Find where the given text appears and provide that cell's center as (x, y) coordinate. 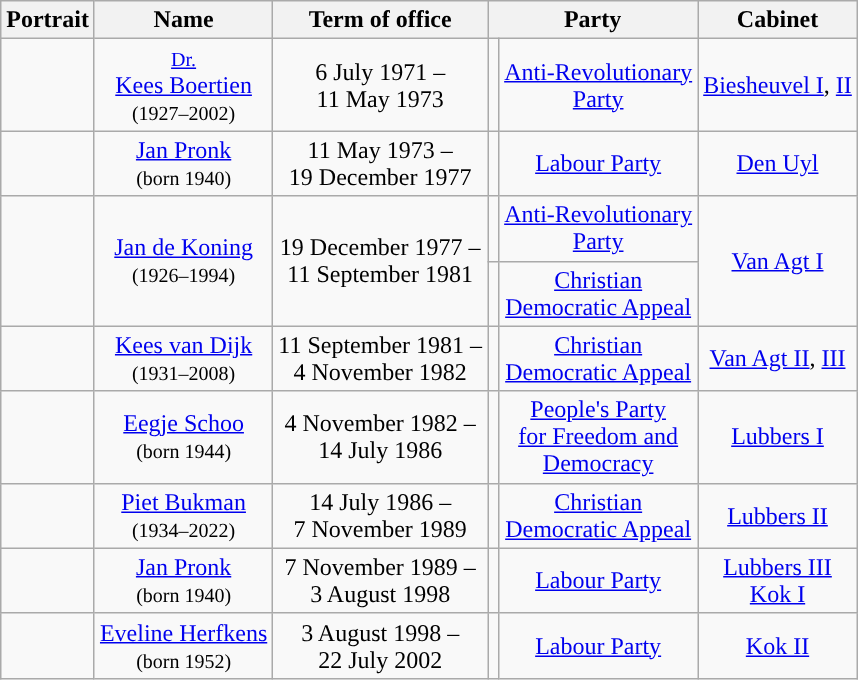
6 July 1971 – 11 May 1973 (380, 85)
Van Agt II, III (778, 358)
11 May 1973 – 19 December 1977 (380, 164)
Kees van Dijk (1931–2008) (183, 358)
Eegje Schoo (born 1944) (183, 437)
4 November 1982 – 14 July 1986 (380, 437)
Kok II (778, 646)
Piet Bukman (1934–2022) (183, 516)
Cabinet (778, 20)
Term of office (380, 20)
3 August 1998 – 22 July 2002 (380, 646)
7 November 1989 – 3 August 1998 (380, 580)
Name (183, 20)
11 September 1981 – 4 November 1982 (380, 358)
Lubbers II (778, 516)
People's Party for Freedom and Democracy (598, 437)
Jan de Koning (1926–1994) (183, 261)
Biesheuvel I, II (778, 85)
14 July 1986 – 7 November 1989 (380, 516)
Dr. Kees Boertien (1927–2002) (183, 85)
Portrait (48, 20)
19 December 1977 – 11 September 1981 (380, 261)
Party (593, 20)
Van Agt I (778, 261)
Eveline Herfkens (born 1952) (183, 646)
Den Uyl (778, 164)
Lubbers III Kok I (778, 580)
Lubbers I (778, 437)
